Identify which cell holds the provided text, then report its (X, Y) central coordinate. 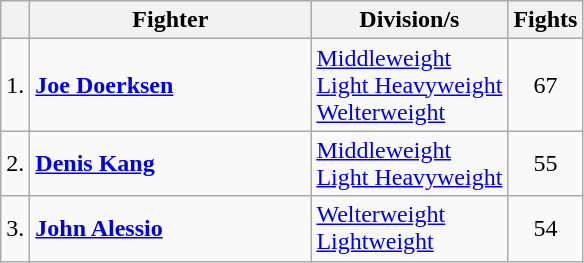
67 (546, 85)
John Alessio (170, 228)
55 (546, 164)
Fights (546, 20)
Denis Kang (170, 164)
3. (16, 228)
1. (16, 85)
2. (16, 164)
Fighter (170, 20)
Middleweight Light Heavyweight Welterweight (410, 85)
Welterweight Lightweight (410, 228)
Division/s (410, 20)
Joe Doerksen (170, 85)
Middleweight Light Heavyweight (410, 164)
54 (546, 228)
